Provide the [X, Y] coordinate of the cell's center where the given text is located.  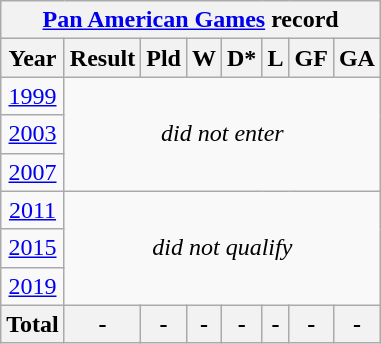
GF [311, 58]
2007 [33, 172]
W [204, 58]
Year [33, 58]
L [276, 58]
Total [33, 324]
2015 [33, 248]
2003 [33, 134]
did not enter [222, 134]
Pld [164, 58]
1999 [33, 96]
GA [356, 58]
2019 [33, 286]
did not qualify [222, 248]
Pan American Games record [191, 20]
D* [242, 58]
2011 [33, 210]
Result [102, 58]
